Scan for the cell matching the given text and deliver its [x, y] coordinate at center. 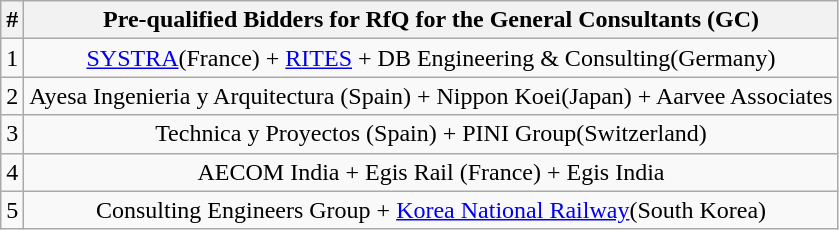
3 [12, 134]
AECOM India + Egis Rail (France) + Egis India [431, 172]
SYSTRA(France) + RITES + DB Engineering & Consulting(Germany) [431, 58]
Ayesa Ingenieria y Arquitectura (Spain) + Nippon Koei(Japan) + Aarvee Associates [431, 96]
Pre-qualified Bidders for RfQ for the General Consultants (GC) [431, 20]
1 [12, 58]
Consulting Engineers Group + Korea National Railway(South Korea) [431, 210]
# [12, 20]
2 [12, 96]
4 [12, 172]
Technica y Proyectos (Spain) + PINI Group(Switzerland) [431, 134]
5 [12, 210]
